Return [X, Y] of the center of cell containing provided text 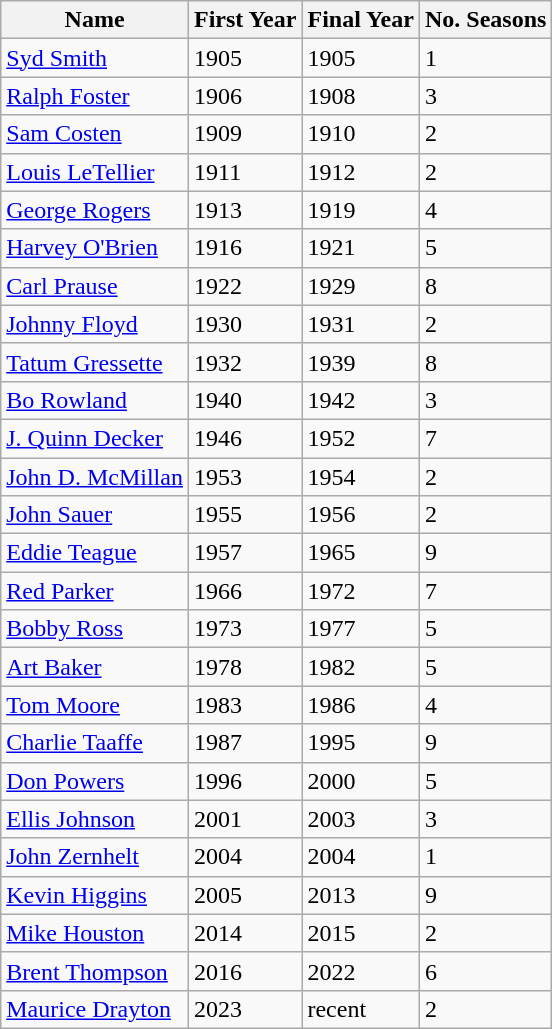
John D. McMillan [95, 477]
2016 [244, 971]
1952 [360, 438]
Bo Rowland [95, 400]
No. Seasons [485, 20]
John Zernhelt [95, 857]
Brent Thompson [95, 971]
Ralph Foster [95, 96]
2005 [244, 895]
1977 [360, 629]
J. Quinn Decker [95, 438]
2001 [244, 819]
2015 [360, 933]
1930 [244, 324]
Charlie Taaffe [95, 743]
1922 [244, 286]
1919 [360, 210]
2022 [360, 971]
1910 [360, 134]
1953 [244, 477]
Carl Prause [95, 286]
John Sauer [95, 515]
2023 [244, 1009]
Tatum Gressette [95, 362]
1911 [244, 172]
1996 [244, 781]
1956 [360, 515]
Johnny Floyd [95, 324]
1957 [244, 553]
Louis LeTellier [95, 172]
1940 [244, 400]
1983 [244, 705]
2013 [360, 895]
Kevin Higgins [95, 895]
2003 [360, 819]
Eddie Teague [95, 553]
1939 [360, 362]
1909 [244, 134]
Sam Costen [95, 134]
Mike Houston [95, 933]
Tom Moore [95, 705]
6 [485, 971]
1932 [244, 362]
1986 [360, 705]
1942 [360, 400]
Art Baker [95, 667]
1916 [244, 248]
1929 [360, 286]
1973 [244, 629]
Red Parker [95, 591]
1972 [360, 591]
1995 [360, 743]
1987 [244, 743]
1982 [360, 667]
Harvey O'Brien [95, 248]
1913 [244, 210]
1931 [360, 324]
1978 [244, 667]
First Year [244, 20]
George Rogers [95, 210]
Bobby Ross [95, 629]
1965 [360, 553]
1946 [244, 438]
1966 [244, 591]
Syd Smith [95, 58]
Final Year [360, 20]
Name [95, 20]
2000 [360, 781]
1912 [360, 172]
1908 [360, 96]
1955 [244, 515]
Don Powers [95, 781]
Ellis Johnson [95, 819]
1906 [244, 96]
Maurice Drayton [95, 1009]
1921 [360, 248]
2014 [244, 933]
recent [360, 1009]
1954 [360, 477]
